Search for the cell housing the specified text and yield its (X, Y) center coordinate. 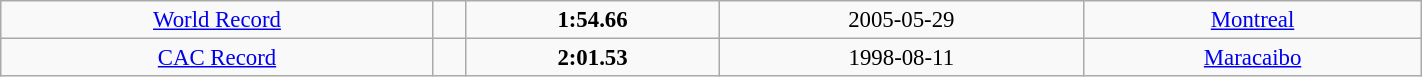
Montreal (1252, 20)
2005-05-29 (902, 20)
2:01.53 (592, 58)
CAC Record (217, 58)
Maracaibo (1252, 58)
World Record (217, 20)
1:54.66 (592, 20)
1998-08-11 (902, 58)
